Return the (x, y) coordinate for the center point of the cell that contains the specified text.  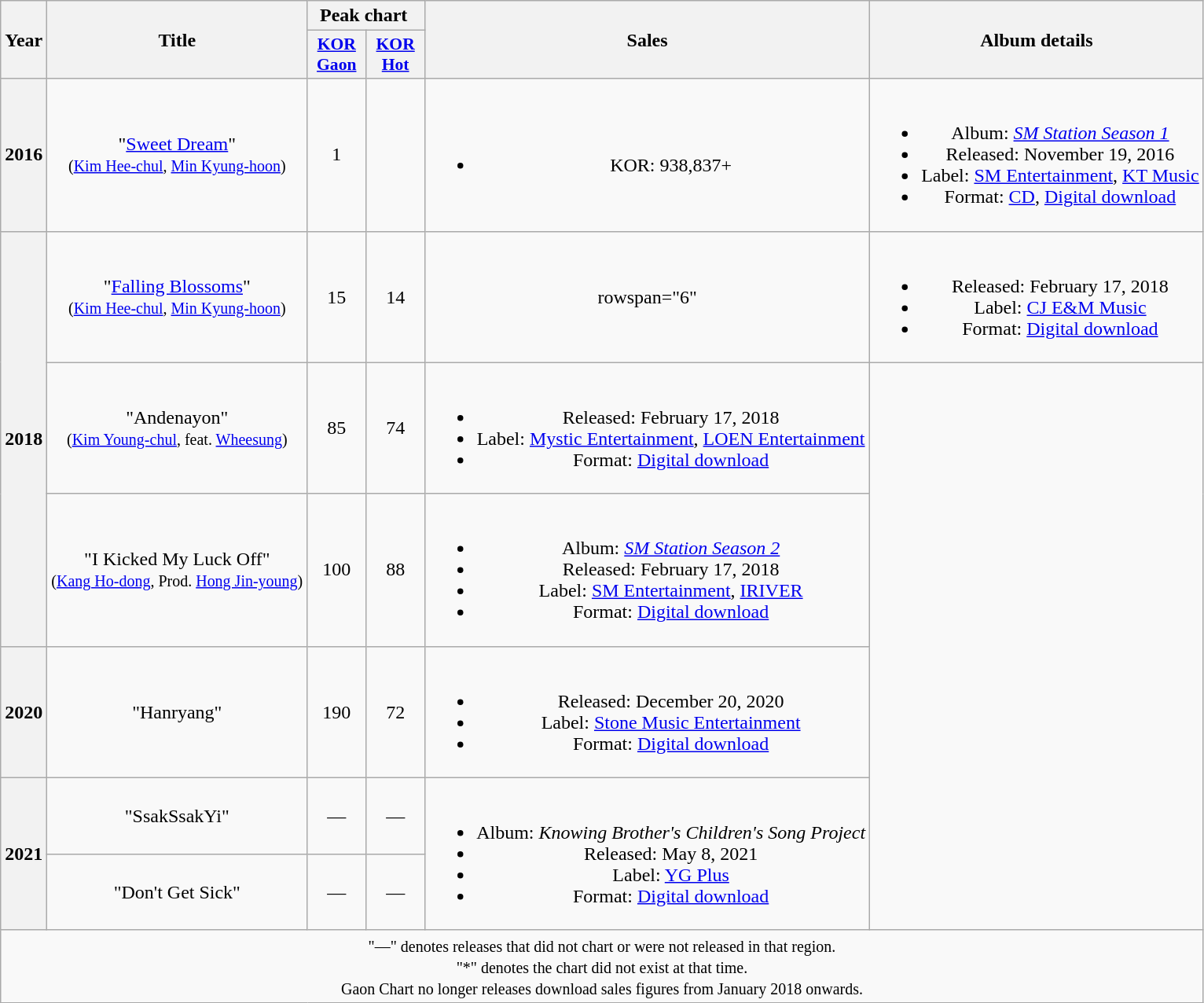
KOR: 938,837+ (648, 155)
1 (336, 155)
Peak chart (366, 16)
Album details (1037, 39)
Released: February 17, 2018Label: Mystic Entertainment, LOEN EntertainmentFormat: Digital download (648, 428)
2018 (24, 439)
Released: December 20, 2020Label: Stone Music EntertainmentFormat: Digital download (648, 712)
88 (396, 570)
"I Kicked My Luck Off"(Kang Ho-dong, Prod. Hong Jin-young) (178, 570)
72 (396, 712)
"Falling Blossoms"(Kim Hee-chul, Min Kyung-hoon) (178, 297)
KORGaon (336, 55)
14 (396, 297)
74 (396, 428)
Album: SM Station Season 1Released: November 19, 2016Label: SM Entertainment, KT MusicFormat: CD, Digital download (1037, 155)
KOR Hot (396, 55)
Released: February 17, 2018Label: CJ E&M MusicFormat: Digital download (1037, 297)
Sales (648, 39)
"Hanryang" (178, 712)
"SsakSsakYi" (178, 816)
"Sweet Dream"(Kim Hee-chul, Min Kyung-hoon) (178, 155)
"Andenayon"(Kim Young-chul, feat. Wheesung) (178, 428)
15 (336, 297)
Year (24, 39)
Album: SM Station Season 2Released: February 17, 2018Label: SM Entertainment, IRIVERFormat: Digital download (648, 570)
rowspan="6" (648, 297)
2016 (24, 155)
Title (178, 39)
"Don't Get Sick" (178, 891)
85 (336, 428)
2020 (24, 712)
Album: Knowing Brother's Children's Song ProjectReleased: May 8, 2021Label: YG PlusFormat: Digital download (648, 854)
2021 (24, 854)
100 (336, 570)
190 (336, 712)
